Search for the cell housing the specified text and yield its [X, Y] center coordinate. 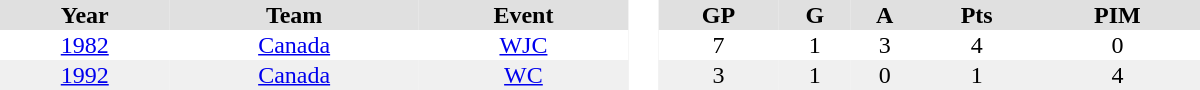
Team [294, 15]
1982 [85, 45]
GP [718, 15]
G [815, 15]
Pts [976, 15]
1992 [85, 75]
Year [85, 15]
WJC [524, 45]
PIM [1118, 15]
WC [524, 75]
Event [524, 15]
7 [718, 45]
A [885, 15]
